Find where the given text appears and provide that cell's center as [X, Y] coordinate. 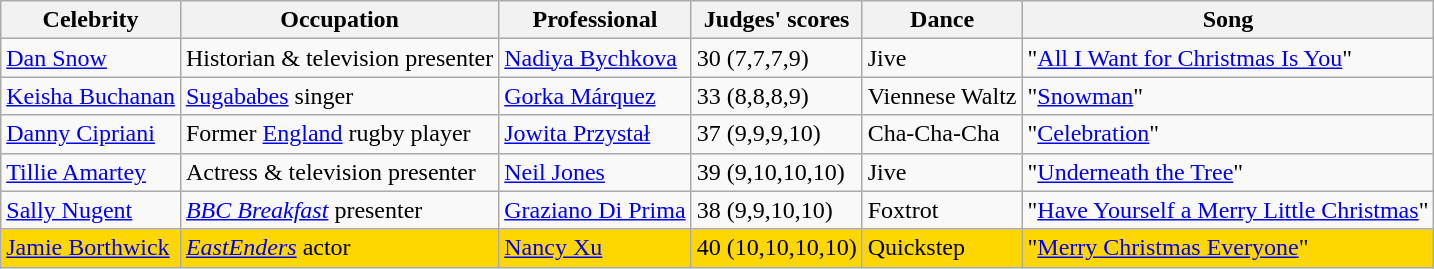
"Celebration" [1228, 134]
Jowita Przystał [595, 134]
"All I Want for Christmas Is You" [1228, 58]
"Snowman" [1228, 96]
Dan Snow [91, 58]
Historian & television presenter [339, 58]
Nadiya Bychkova [595, 58]
Nancy Xu [595, 248]
BBC Breakfast presenter [339, 210]
Viennese Waltz [942, 96]
Dance [942, 20]
Judges' scores [776, 20]
Tillie Amartey [91, 172]
Neil Jones [595, 172]
38 (9,9,10,10) [776, 210]
"Have Yourself a Merry Little Christmas" [1228, 210]
Danny Cipriani [91, 134]
Cha-Cha-Cha [942, 134]
Former England rugby player [339, 134]
Graziano Di Prima [595, 210]
Song [1228, 20]
Quickstep [942, 248]
33 (8,8,8,9) [776, 96]
39 (9,10,10,10) [776, 172]
30 (7,7,7,9) [776, 58]
40 (10,10,10,10) [776, 248]
Sally Nugent [91, 210]
Actress & television presenter [339, 172]
"Underneath the Tree" [1228, 172]
Celebrity [91, 20]
37 (9,9,9,10) [776, 134]
Gorka Márquez [595, 96]
Keisha Buchanan [91, 96]
Sugababes singer [339, 96]
Professional [595, 20]
Occupation [339, 20]
Jamie Borthwick [91, 248]
EastEnders actor [339, 248]
Foxtrot [942, 210]
"Merry Christmas Everyone" [1228, 248]
